Locate the cell with the specified text and output its (x, y) center coordinate. 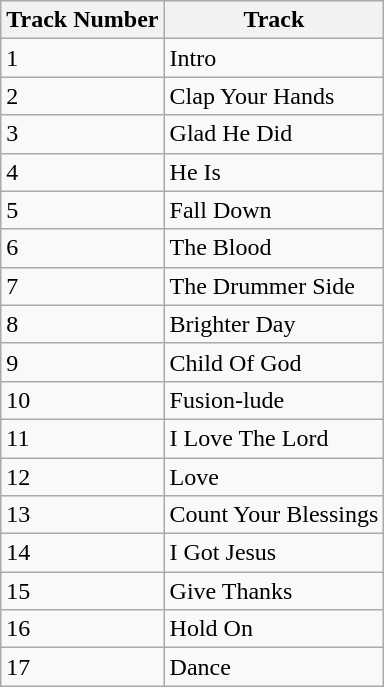
8 (82, 324)
Give Thanks (274, 591)
I Got Jesus (274, 553)
I Love The Lord (274, 438)
Clap Your Hands (274, 96)
Fusion-lude (274, 400)
12 (82, 477)
The Drummer Side (274, 286)
Intro (274, 58)
Track (274, 20)
1 (82, 58)
7 (82, 286)
17 (82, 667)
Track Number (82, 20)
11 (82, 438)
16 (82, 629)
Hold On (274, 629)
2 (82, 96)
Glad He Did (274, 134)
Brighter Day (274, 324)
Child Of God (274, 362)
13 (82, 515)
6 (82, 248)
Love (274, 477)
Count Your Blessings (274, 515)
The Blood (274, 248)
15 (82, 591)
5 (82, 210)
14 (82, 553)
3 (82, 134)
10 (82, 400)
9 (82, 362)
4 (82, 172)
Dance (274, 667)
Fall Down (274, 210)
He Is (274, 172)
